Identify which cell holds the provided text, then report its [x, y] central coordinate. 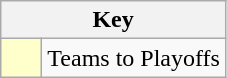
Key [114, 20]
Teams to Playoffs [134, 58]
